Pinpoint the cell where the given text exists, returning its (x, y) midpoint coordinate. 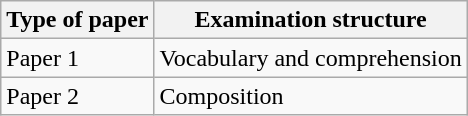
Examination structure (310, 20)
Paper 2 (78, 96)
Composition (310, 96)
Paper 1 (78, 58)
Vocabulary and comprehension (310, 58)
Type of paper (78, 20)
